Find where the given text appears and provide that cell's center as (X, Y) coordinate. 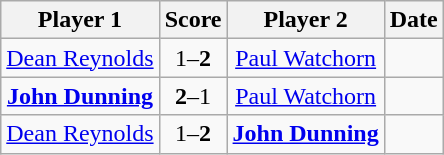
2–1 (193, 96)
Player 1 (80, 20)
Score (193, 20)
Player 2 (306, 20)
Date (414, 20)
